Scan for the cell matching the given text and deliver its [X, Y] coordinate at center. 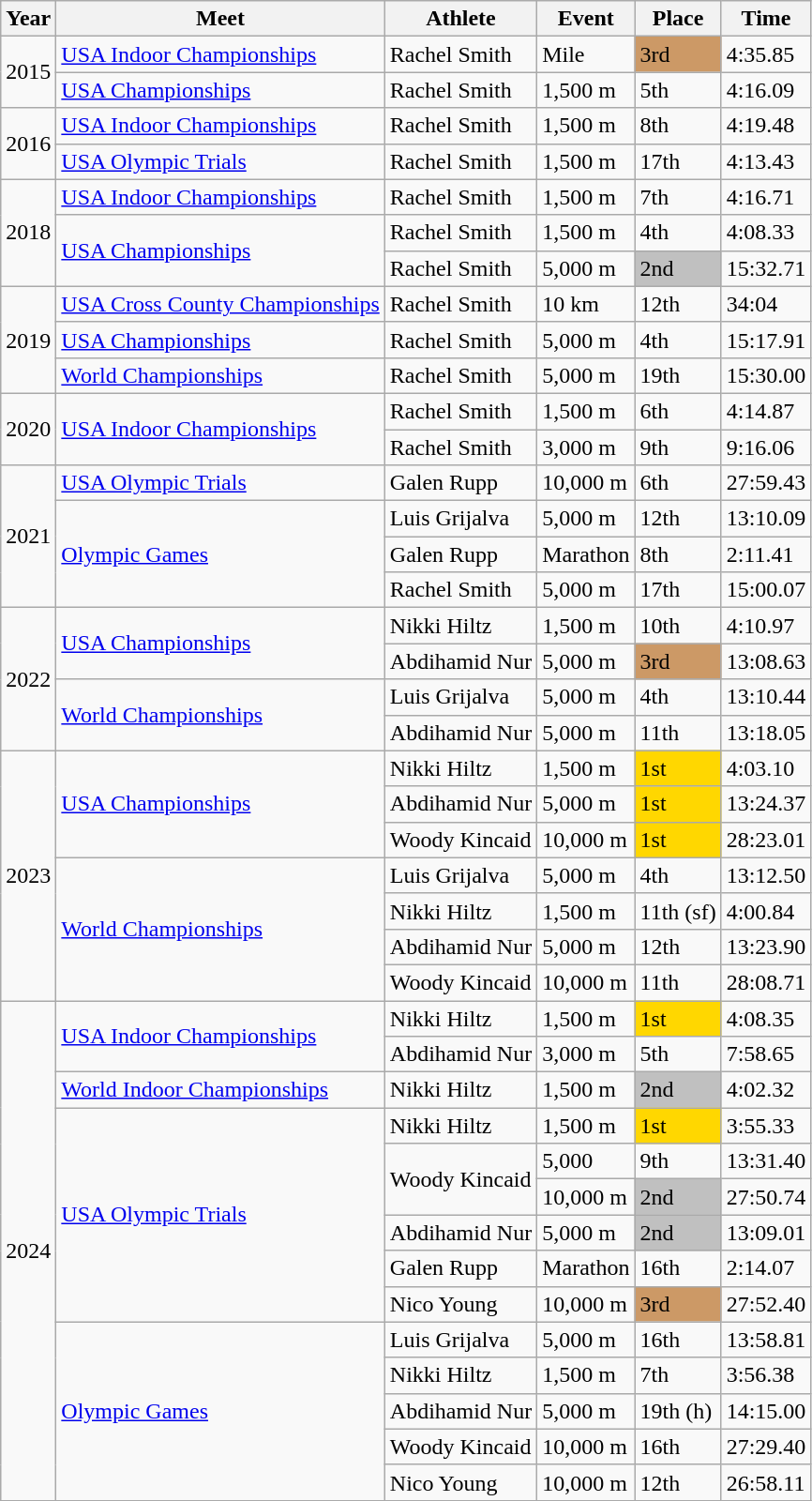
14:15.00 [766, 1411]
2016 [28, 144]
4:16.71 [766, 197]
2:11.41 [766, 554]
4:08.35 [766, 1018]
4:00.84 [766, 911]
Year [28, 19]
27:29.40 [766, 1447]
13:23.90 [766, 947]
13:58.81 [766, 1340]
2022 [28, 679]
Event [586, 19]
26:58.11 [766, 1482]
13:10.09 [766, 519]
15:30.00 [766, 375]
13:31.40 [766, 1161]
15:32.71 [766, 268]
10 km [586, 304]
13:09.01 [766, 1233]
19th [678, 375]
4:02.32 [766, 1090]
USA Cross County Championships [220, 304]
3:56.38 [766, 1375]
2019 [28, 340]
Place [678, 19]
4:35.85 [766, 54]
Mile [586, 54]
27:52.40 [766, 1304]
2018 [28, 233]
4:16.09 [766, 90]
13:18.05 [766, 733]
13:24.37 [766, 804]
4:08.33 [766, 233]
13:08.63 [766, 661]
2020 [28, 429]
2:14.07 [766, 1268]
10th [678, 626]
7:58.65 [766, 1054]
4:10.97 [766, 626]
4:03.10 [766, 768]
Time [766, 19]
2023 [28, 875]
World Indoor Championships [220, 1090]
Athlete [460, 19]
5,000 [586, 1161]
11th (sf) [678, 911]
2015 [28, 72]
13:12.50 [766, 875]
34:04 [766, 304]
4:13.43 [766, 161]
2024 [28, 1250]
28:08.71 [766, 982]
4:14.87 [766, 411]
15:17.91 [766, 340]
3:55.33 [766, 1126]
15:00.07 [766, 590]
2021 [28, 537]
19th (h) [678, 1411]
Meet [220, 19]
27:50.74 [766, 1197]
28:23.01 [766, 840]
4:19.48 [766, 126]
9:16.06 [766, 447]
27:59.43 [766, 483]
13:10.44 [766, 697]
